Determine the (x, y) coordinate at the center of the cell enclosing the given text.  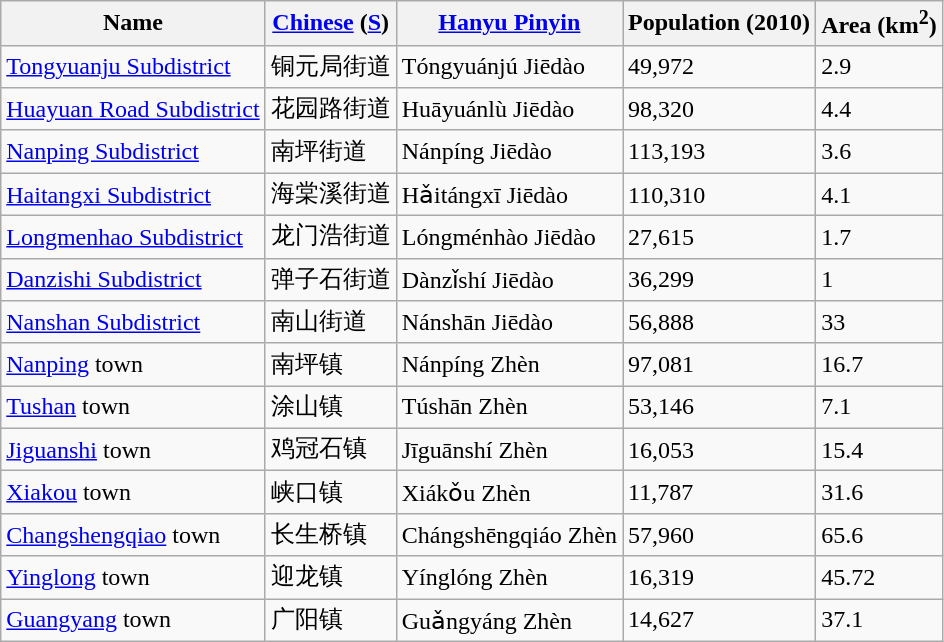
1.7 (880, 238)
Chinese (S) (330, 24)
14,627 (720, 620)
97,081 (720, 364)
Area (km2) (880, 24)
16,319 (720, 578)
110,310 (720, 194)
Nánpíng Zhèn (509, 364)
Jiguanshi town (133, 450)
3.6 (880, 152)
Huayuan Road Subdistrict (133, 110)
98,320 (720, 110)
Xiakou town (133, 492)
Tóngyuánjú Jiēdào (509, 66)
36,299 (720, 280)
Nanshan Subdistrict (133, 322)
Tongyuanju Subdistrict (133, 66)
弹子石街道 (330, 280)
Nanping town (133, 364)
Changshengqiao town (133, 534)
33 (880, 322)
53,146 (720, 408)
Population (2010) (720, 24)
49,972 (720, 66)
花园路街道 (330, 110)
2.9 (880, 66)
Chángshēngqiáo Zhèn (509, 534)
Nánpíng Jiēdào (509, 152)
31.6 (880, 492)
Dànzǐshí Jiēdào (509, 280)
Túshān Zhèn (509, 408)
Guǎngyáng Zhèn (509, 620)
27,615 (720, 238)
7.1 (880, 408)
Haitangxi Subdistrict (133, 194)
南坪街道 (330, 152)
Hǎitángxī Jiēdào (509, 194)
Hanyu Pinyin (509, 24)
37.1 (880, 620)
迎龙镇 (330, 578)
Huāyuánlù Jiēdào (509, 110)
Name (133, 24)
Jīguānshí Zhèn (509, 450)
56,888 (720, 322)
峡口镇 (330, 492)
铜元局街道 (330, 66)
涂山镇 (330, 408)
广阳镇 (330, 620)
Longmenhao Subdistrict (133, 238)
Tushan town (133, 408)
Lóngménhào Jiēdào (509, 238)
Yínglóng Zhèn (509, 578)
Danzishi Subdistrict (133, 280)
11,787 (720, 492)
1 (880, 280)
15.4 (880, 450)
南坪镇 (330, 364)
45.72 (880, 578)
南山街道 (330, 322)
鸡冠石镇 (330, 450)
Nanping Subdistrict (133, 152)
4.4 (880, 110)
16,053 (720, 450)
57,960 (720, 534)
Yinglong town (133, 578)
16.7 (880, 364)
Xiákǒu Zhèn (509, 492)
113,193 (720, 152)
龙门浩街道 (330, 238)
4.1 (880, 194)
65.6 (880, 534)
海棠溪街道 (330, 194)
长生桥镇 (330, 534)
Nánshān Jiēdào (509, 322)
Guangyang town (133, 620)
